Extract the [x, y] coordinate from the center of the cell holding the provided text.  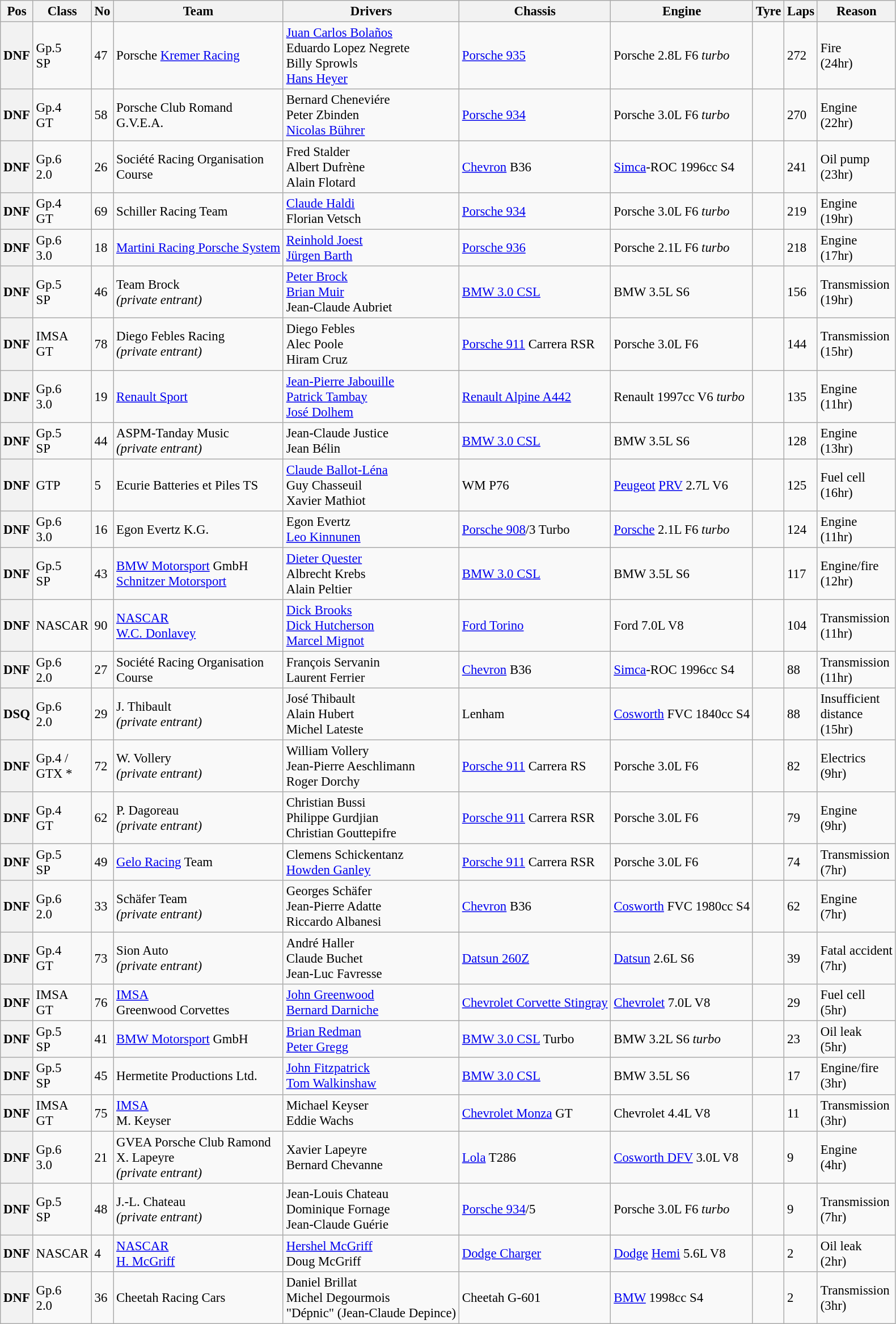
Daniel Brillat Michel Degourmois "Dépnic" (Jean-Claude Depince) [371, 1298]
Insufficientdistance(15hr) [856, 714]
Hermetite Productions Ltd. [198, 1077]
GVEA Porsche Club Ramond X. Lapeyre(private entrant) [198, 1157]
Laps [801, 11]
Bernard Cheneviére Peter Zbinden Nicolas Bührer [371, 115]
Clemens Schickentanz Howden Ganley [371, 862]
BMW 1998cc S4 [682, 1298]
Ford Torino [534, 626]
Dick Brooks Dick Hutcherson Marcel Mignot [371, 626]
Renault Alpine A442 [534, 397]
5 [102, 485]
Peugeot PRV 2.7L V6 [682, 485]
Diego Febles Racing(private entrant) [198, 344]
Cheetah Racing Cars [198, 1298]
Oil leak (5hr) [856, 1039]
William Vollery Jean-Pierre Aeschlimann Roger Dorchy [371, 766]
Porsche 934/5 [534, 1209]
Sion Auto(private entrant) [198, 959]
124 [801, 529]
Egon Evertz Leo Kinnunen [371, 529]
IMSA Greenwood Corvettes [198, 1003]
Dodge Charger [534, 1254]
Engine/fire (3hr) [856, 1077]
Cheetah G-601 [534, 1298]
4 [102, 1254]
Porsche 935 [534, 56]
IMSA M. Keyser [198, 1113]
144 [801, 344]
Engine (9hr) [856, 818]
117 [801, 574]
BMW Motorsport GmbH Schnitzer Motorsport [198, 574]
Chevrolet Corvette Stingray [534, 1003]
Jean-Louis Chateau Dominique Fornage Jean-Claude Guérie [371, 1209]
Fuel cell (5hr) [856, 1003]
Drivers [371, 11]
Christian Bussi Philippe Gurdjian Christian Gouttepifre [371, 818]
Electrics (9hr) [856, 766]
GTP [62, 485]
Juan Carlos Bolaños Eduardo Lopez Negrete Billy Sprowls Hans Heyer [371, 56]
Jean-Claude Justice Jean Bélin [371, 440]
Engine (17hr) [856, 248]
Claude Ballot-Léna Guy Chasseuil Xavier Mathiot [371, 485]
Egon Evertz K.G. [198, 529]
156 [801, 293]
BMW 3.2L S6 turbo [682, 1039]
23 [801, 1039]
Reason [856, 11]
75 [102, 1113]
16 [102, 529]
Schiller Racing Team [198, 211]
Hershel McGriff Doug McGriff [371, 1254]
Fatal accident (7hr) [856, 959]
241 [801, 167]
Porsche 908/3 Turbo [534, 529]
Oil pump (23hr) [856, 167]
Engine/fire (12hr) [856, 574]
No [102, 11]
Martini Racing Porsche System [198, 248]
Schäfer Team(private entrant) [198, 906]
Renault Sport [198, 397]
Jean-Pierre Jabouille Patrick Tambay José Dolhem [371, 397]
69 [102, 211]
Team [198, 11]
125 [801, 485]
Datsun 260Z [534, 959]
Tyre [768, 11]
41 [102, 1039]
Fire (24hr) [856, 56]
72 [102, 766]
17 [801, 1077]
Transmission (15hr) [856, 344]
Cosworth FVC 1840cc S4 [682, 714]
Cosworth DFV 3.0L V8 [682, 1157]
NASCAR W.C. Donlavey [198, 626]
Xavier Lapeyre Bernard Chevanne [371, 1157]
45 [102, 1077]
76 [102, 1003]
Porsche 911 Carrera RS [534, 766]
Engine (19hr) [856, 211]
Cosworth FVC 1980cc S4 [682, 906]
Brian Redman Peter Gregg [371, 1039]
WM P76 [534, 485]
Oil leak (2hr) [856, 1254]
Class [62, 11]
Engine [682, 11]
47 [102, 56]
79 [801, 818]
26 [102, 167]
Reinhold Joest Jürgen Barth [371, 248]
Claude Haldi Florian Vetsch [371, 211]
46 [102, 293]
219 [801, 211]
François Servanin Laurent Ferrier [371, 669]
Porsche Club Romand G.V.E.A. [198, 115]
DSQ [17, 714]
Engine (4hr) [856, 1157]
Chevrolet 7.0L V8 [682, 1003]
Chevrolet Monza GT [534, 1113]
J. Thibault(private entrant) [198, 714]
Diego Febles Alec Poole Hiram Cruz [371, 344]
104 [801, 626]
272 [801, 56]
Michael Keyser Eddie Wachs [371, 1113]
André Haller Claude Buchet Jean-Luc Favresse [371, 959]
Porsche 2.8L F6 turbo [682, 56]
Transmission (19hr) [856, 293]
Porsche 936 [534, 248]
J.-L. Chateau(private entrant) [198, 1209]
Lola T286 [534, 1157]
27 [102, 669]
270 [801, 115]
135 [801, 397]
36 [102, 1298]
Chassis [534, 11]
58 [102, 115]
74 [801, 862]
39 [801, 959]
78 [102, 344]
P. Dagoreau(private entrant) [198, 818]
Engine (13hr) [856, 440]
W. Vollery(private entrant) [198, 766]
11 [801, 1113]
Engine (22hr) [856, 115]
BMW Motorsport GmbH [198, 1039]
90 [102, 626]
BMW 3.0 CSL Turbo [534, 1039]
Engine (7hr) [856, 906]
Pos [17, 11]
John Greenwood Bernard Darniche [371, 1003]
49 [102, 862]
18 [102, 248]
Ford 7.0L V8 [682, 626]
Dieter Quester Albrecht Krebs Alain Peltier [371, 574]
218 [801, 248]
Ecurie Batteries et Piles TS [198, 485]
Lenham [534, 714]
José Thibault Alain Hubert Michel Lateste [371, 714]
82 [801, 766]
Peter Brock Brian Muir Jean-Claude Aubriet [371, 293]
Fred Stalder Albert Dufrène Alain Flotard [371, 167]
48 [102, 1209]
19 [102, 397]
Gelo Racing Team [198, 862]
ASPM-Tanday Music(private entrant) [198, 440]
Datsun 2.6L S6 [682, 959]
128 [801, 440]
Chevrolet 4.4L V8 [682, 1113]
Gp.4 /GTX * [62, 766]
Renault 1997cc V6 turbo [682, 397]
73 [102, 959]
44 [102, 440]
Dodge Hemi 5.6L V8 [682, 1254]
21 [102, 1157]
Fuel cell (16hr) [856, 485]
Georges Schäfer Jean-Pierre Adatte Riccardo Albanesi [371, 906]
43 [102, 574]
John Fitzpatrick Tom Walkinshaw [371, 1077]
NASCAR H. McGriff [198, 1254]
Team Brock(private entrant) [198, 293]
Porsche Kremer Racing [198, 56]
33 [102, 906]
